For the text-containing cell, return its midpoint in [x, y] coordinate format. 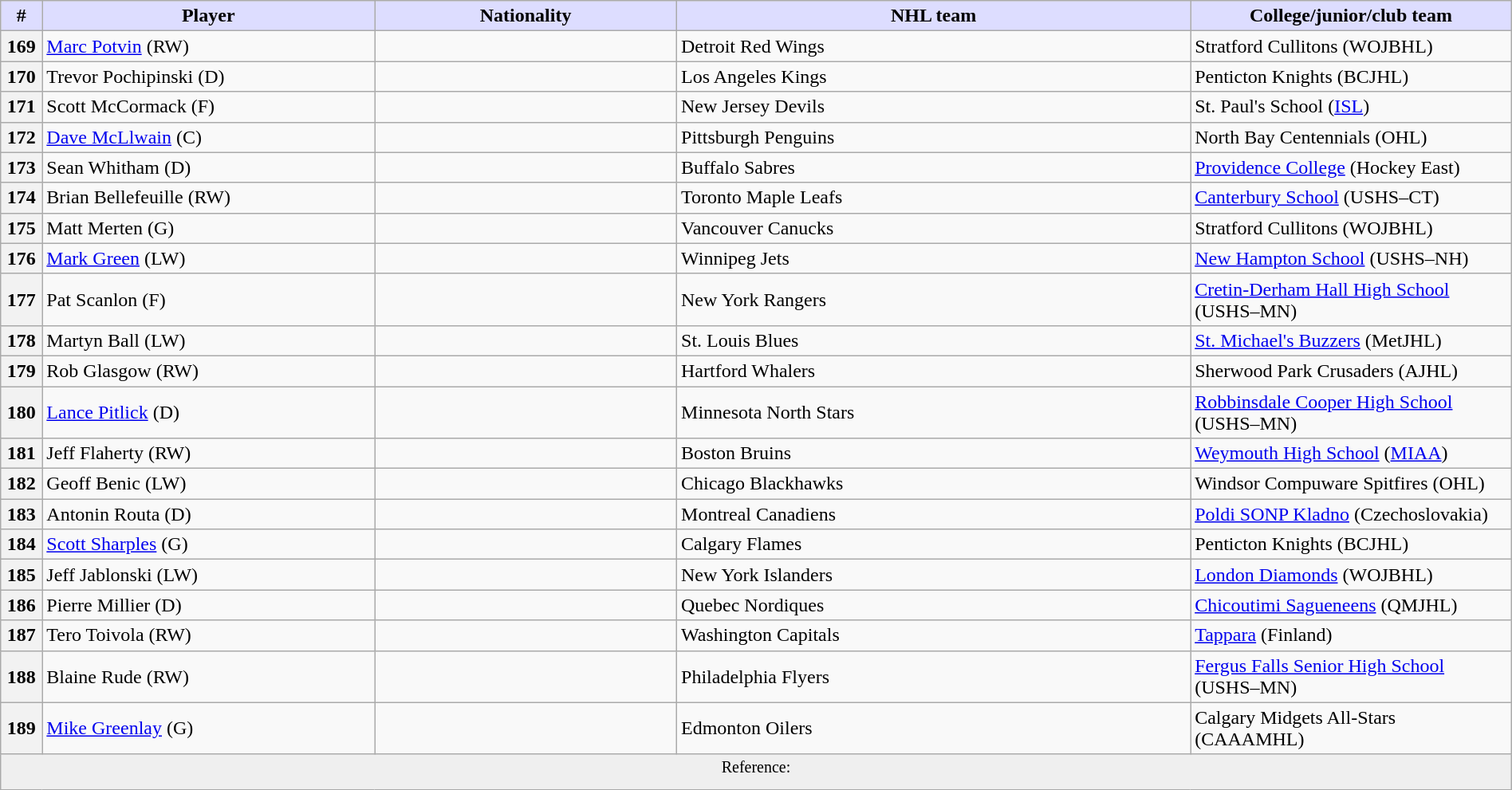
176 [22, 258]
Philadelphia Flyers [934, 676]
Rob Glasgow (RW) [209, 371]
New Jersey Devils [934, 107]
Matt Merten (G) [209, 228]
Washington Capitals [934, 635]
Detroit Red Wings [934, 46]
Toronto Maple Leafs [934, 198]
# [22, 16]
Sean Whitham (D) [209, 167]
Robbinsdale Cooper High School (USHS–MN) [1351, 411]
Fergus Falls Senior High School (USHS–MN) [1351, 676]
Scott McCormack (F) [209, 107]
Lance Pitlick (D) [209, 411]
St. Michael's Buzzers (MetJHL) [1351, 340]
177 [22, 300]
Mark Green (LW) [209, 258]
187 [22, 635]
Cretin-Derham Hall High School (USHS–MN) [1351, 300]
172 [22, 137]
Buffalo Sabres [934, 167]
Minnesota North Stars [934, 411]
Pat Scanlon (F) [209, 300]
186 [22, 605]
St. Louis Blues [934, 340]
169 [22, 46]
Mike Greenlay (G) [209, 729]
Antonin Routa (D) [209, 514]
Montreal Canadiens [934, 514]
170 [22, 77]
Chicago Blackhawks [934, 484]
Trevor Pochipinski (D) [209, 77]
178 [22, 340]
Scott Sharples (G) [209, 544]
Sherwood Park Crusaders (AJHL) [1351, 371]
Boston Bruins [934, 454]
182 [22, 484]
Weymouth High School (MIAA) [1351, 454]
Chicoutimi Sagueneens (QMJHL) [1351, 605]
Windsor Compuware Spitfires (OHL) [1351, 484]
New York Islanders [934, 575]
London Diamonds (WOJBHL) [1351, 575]
189 [22, 729]
Blaine Rude (RW) [209, 676]
171 [22, 107]
Reference: [756, 772]
NHL team [934, 16]
184 [22, 544]
185 [22, 575]
Poldi SONP Kladno (Czechoslovakia) [1351, 514]
Vancouver Canucks [934, 228]
College/junior/club team [1351, 16]
Tappara (Finland) [1351, 635]
175 [22, 228]
Pittsburgh Penguins [934, 137]
Player [209, 16]
New York Rangers [934, 300]
173 [22, 167]
Hartford Whalers [934, 371]
Calgary Midgets All-Stars (CAAAMHL) [1351, 729]
Quebec Nordiques [934, 605]
188 [22, 676]
Nationality [526, 16]
Martyn Ball (LW) [209, 340]
183 [22, 514]
Brian Bellefeuille (RW) [209, 198]
181 [22, 454]
174 [22, 198]
Tero Toivola (RW) [209, 635]
Geoff Benic (LW) [209, 484]
North Bay Centennials (OHL) [1351, 137]
180 [22, 411]
New Hampton School (USHS–NH) [1351, 258]
Jeff Flaherty (RW) [209, 454]
Winnipeg Jets [934, 258]
Pierre Millier (D) [209, 605]
Canterbury School (USHS–CT) [1351, 198]
Dave McLlwain (C) [209, 137]
Calgary Flames [934, 544]
179 [22, 371]
Jeff Jablonski (LW) [209, 575]
Edmonton Oilers [934, 729]
Providence College (Hockey East) [1351, 167]
St. Paul's School (ISL) [1351, 107]
Los Angeles Kings [934, 77]
Marc Potvin (RW) [209, 46]
